Pinpoint the cell where the given text exists, returning its (x, y) midpoint coordinate. 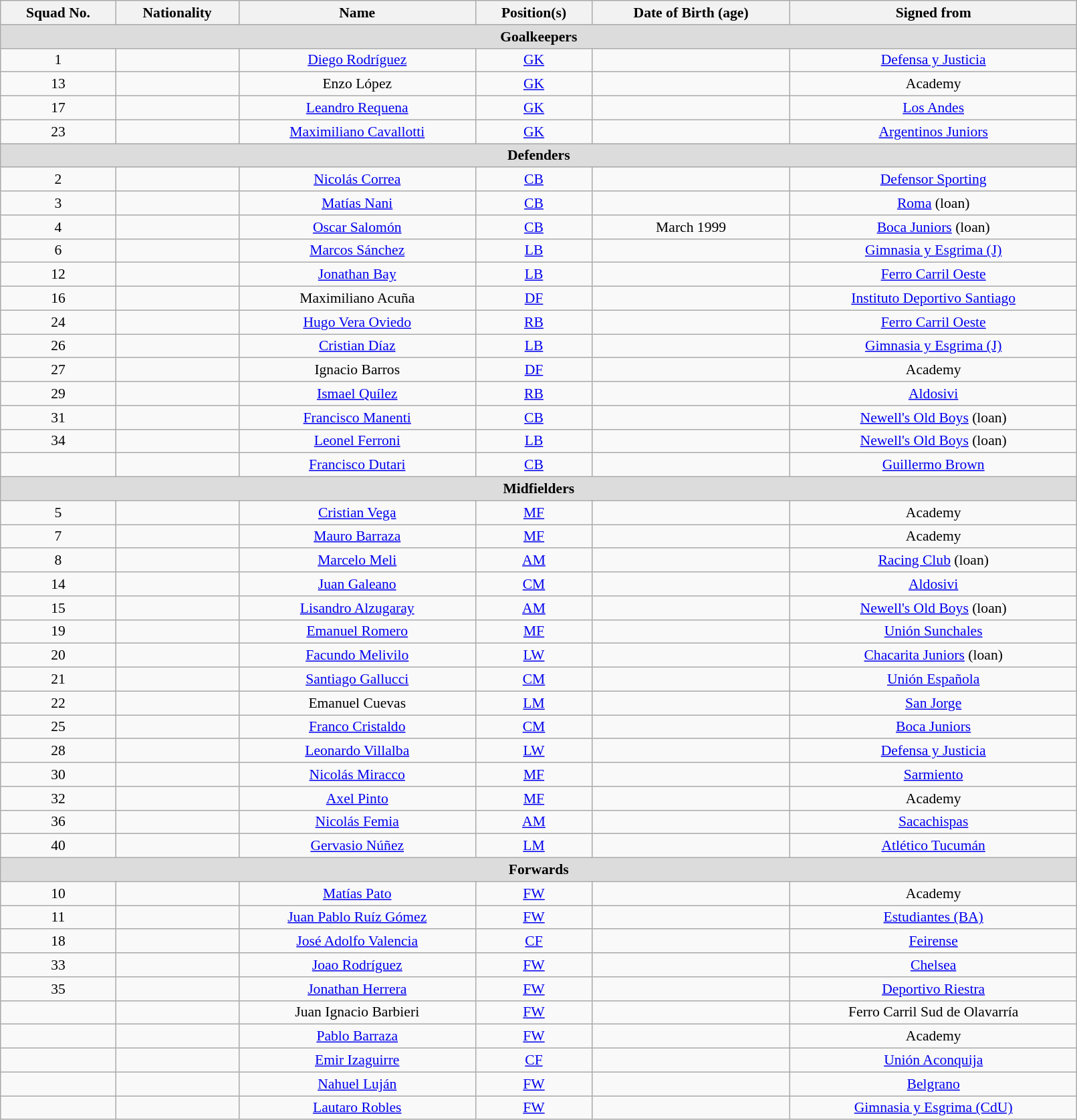
Joao Rodríguez (357, 965)
Jonathan Bay (357, 275)
29 (58, 394)
Maximiliano Acuña (357, 299)
Unión Sunchales (933, 632)
34 (58, 441)
Jonathan Herrera (357, 989)
Leonardo Villalba (357, 751)
Midfielders (539, 489)
March 1999 (691, 227)
Feirense (933, 942)
7 (58, 537)
Goalkeepers (539, 37)
30 (58, 775)
Nationality (177, 13)
Franco Cristaldo (357, 727)
Estudiantes (BA) (933, 918)
Squad No. (58, 13)
Roma (loan) (933, 203)
Chacarita Juniors (loan) (933, 656)
28 (58, 751)
Nicolás Miracco (357, 775)
Santiago Gallucci (357, 680)
Marcos Sánchez (357, 251)
25 (58, 727)
Facundo Melivilo (357, 656)
Defensor Sporting (933, 180)
Cristian Díaz (357, 346)
Axel Pinto (357, 799)
22 (58, 703)
Leandro Requena (357, 108)
Forwards (539, 870)
24 (58, 322)
20 (58, 656)
Deportivo Riestra (933, 989)
Nicolás Femia (357, 822)
8 (58, 561)
Cristian Vega (357, 513)
Ferro Carril Sud de Olavarría (933, 1012)
Los Andes (933, 108)
Defenders (539, 156)
19 (58, 632)
32 (58, 799)
Date of Birth (age) (691, 13)
6 (58, 251)
Francisco Dutari (357, 465)
35 (58, 989)
Name (357, 13)
15 (58, 608)
Guillermo Brown (933, 465)
Emir Izaguirre (357, 1061)
Nicolás Correa (357, 180)
Unión Española (933, 680)
16 (58, 299)
5 (58, 513)
36 (58, 822)
26 (58, 346)
Matías Nani (357, 203)
10 (58, 893)
Racing Club (loan) (933, 561)
Argentinos Juniors (933, 132)
14 (58, 584)
Juan Galeano (357, 584)
1 (58, 60)
Mauro Barraza (357, 537)
Juan Ignacio Barbieri (357, 1012)
Ismael Quílez (357, 394)
Unión Aconquija (933, 1061)
Instituto Deportivo Santiago (933, 299)
4 (58, 227)
27 (58, 370)
18 (58, 942)
Chelsea (933, 965)
San Jorge (933, 703)
2 (58, 180)
Gervasio Núñez (357, 846)
José Adolfo Valencia (357, 942)
Francisco Manenti (357, 418)
Hugo Vera Oviedo (357, 322)
Juan Pablo Ruíz Gómez (357, 918)
Marcelo Meli (357, 561)
3 (58, 203)
Maximiliano Cavallotti (357, 132)
Ignacio Barros (357, 370)
Leonel Ferroni (357, 441)
Boca Juniors (933, 727)
31 (58, 418)
Signed from (933, 13)
Emanuel Cuevas (357, 703)
12 (58, 275)
17 (58, 108)
Emanuel Romero (357, 632)
40 (58, 846)
Atlético Tucumán (933, 846)
11 (58, 918)
Pablo Barraza (357, 1036)
Enzo López (357, 84)
23 (58, 132)
Sarmiento (933, 775)
Position(s) (533, 13)
21 (58, 680)
Belgrano (933, 1084)
Oscar Salomón (357, 227)
Nahuel Luján (357, 1084)
13 (58, 84)
Boca Juniors (loan) (933, 227)
Lisandro Alzugaray (357, 608)
Sacachispas (933, 822)
33 (58, 965)
Lautaro Robles (357, 1108)
Matías Pato (357, 893)
Gimnasia y Esgrima (CdU) (933, 1108)
Diego Rodríguez (357, 60)
